Extract the (x, y) coordinate from the center of the cell holding the provided text.  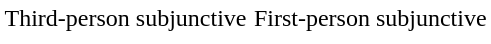
First-person subjunctive (370, 18)
Third-person subjunctive (126, 18)
